Return (X, Y) of the center of cell containing provided text 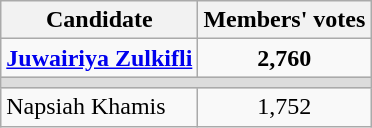
Members' votes (284, 20)
Napsiah Khamis (100, 107)
Juwairiya Zulkifli (100, 58)
Candidate (100, 20)
1,752 (284, 107)
2,760 (284, 58)
